Detect which cell encompasses the target text, then output its (x, y) center coordinate. 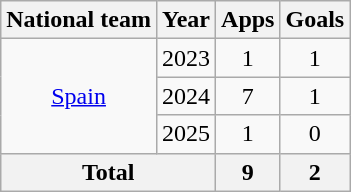
2025 (186, 134)
National team (79, 20)
2024 (186, 96)
2 (315, 172)
Year (186, 20)
2023 (186, 58)
Total (108, 172)
0 (315, 134)
7 (248, 96)
Spain (79, 96)
9 (248, 172)
Apps (248, 20)
Goals (315, 20)
